Determine the [x, y] coordinate at the center of the cell enclosing the given text.  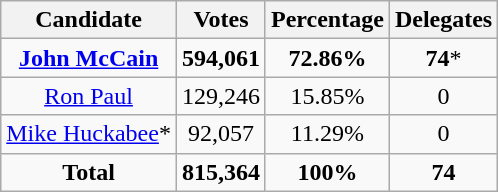
Total [89, 172]
129,246 [220, 96]
John McCain [89, 58]
Ron Paul [89, 96]
72.86% [327, 58]
74 [443, 172]
Votes [220, 20]
11.29% [327, 134]
Percentage [327, 20]
15.85% [327, 96]
594,061 [220, 58]
Candidate [89, 20]
92,057 [220, 134]
Mike Huckabee* [89, 134]
100% [327, 172]
815,364 [220, 172]
Delegates [443, 20]
74* [443, 58]
